Find where the given text appears and provide that cell's center as (X, Y) coordinate. 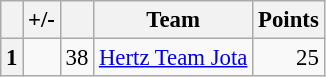
Points (288, 20)
38 (76, 58)
Hertz Team Jota (174, 58)
1 (12, 58)
25 (288, 58)
+/- (42, 20)
Team (174, 20)
